Extract the (x, y) coordinate from the center of the cell holding the provided text.  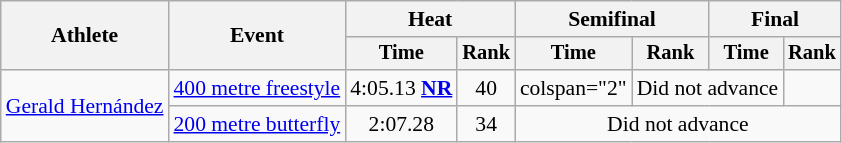
Heat (430, 19)
Gerald Hernández (85, 106)
colspan="2" (574, 88)
2:07.28 (401, 124)
Semifinal (612, 19)
Final (775, 19)
4:05.13 NR (401, 88)
200 metre butterfly (256, 124)
400 metre freestyle (256, 88)
40 (486, 88)
Athlete (85, 36)
Event (256, 36)
34 (486, 124)
